Search for the cell housing the specified text and yield its (X, Y) center coordinate. 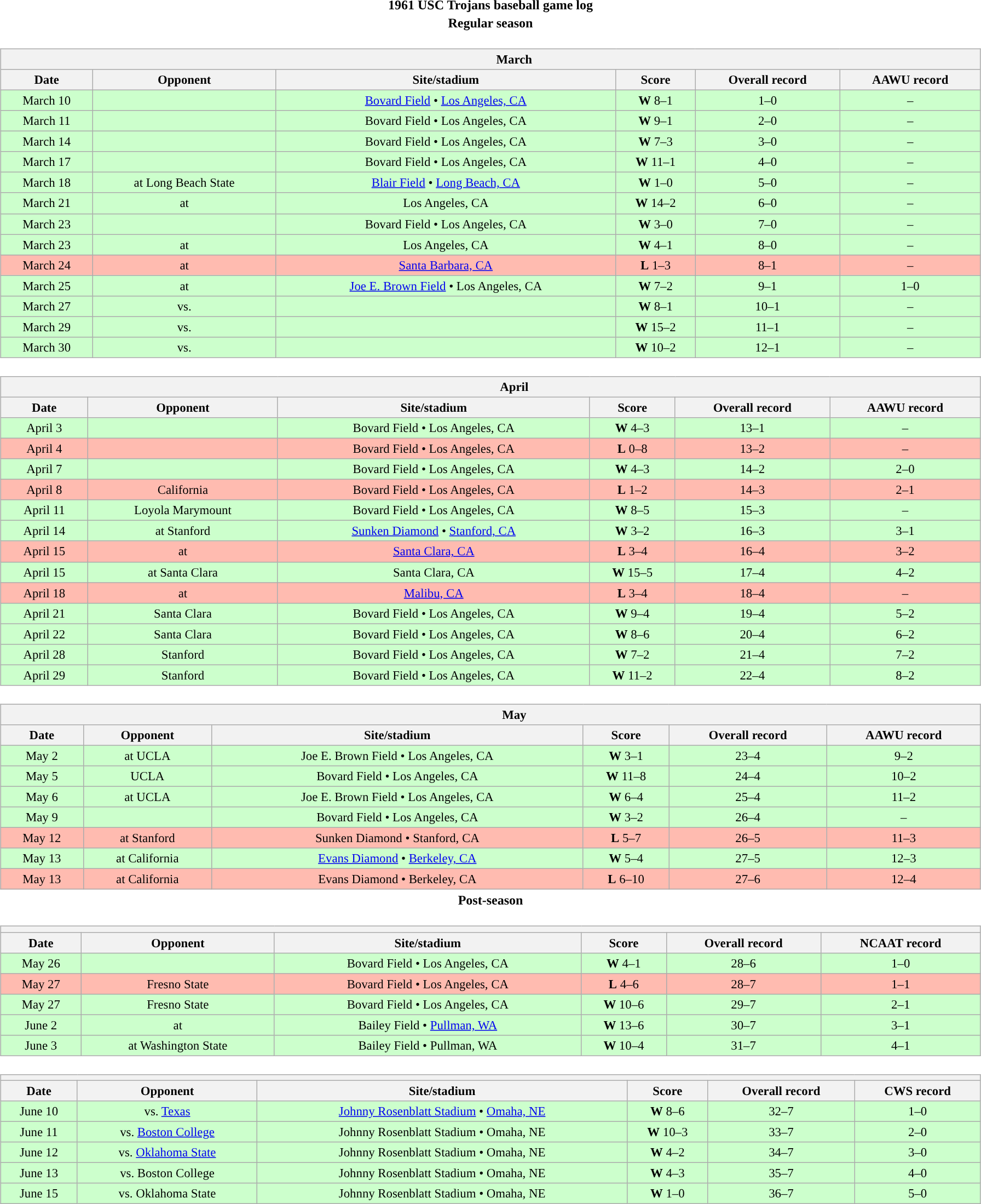
W 10–4 (624, 1045)
9–2 (903, 756)
W 13–6 (624, 1025)
26–5 (748, 838)
7–2 (905, 654)
6–2 (905, 634)
16–3 (752, 531)
6–0 (768, 203)
June 3 (41, 1045)
March 25 (47, 286)
May 2 (42, 756)
1–1 (901, 984)
L 1–2 (632, 490)
W 4–2 (668, 1153)
L 1–3 (656, 265)
36–7 (781, 1194)
April 28 (44, 654)
March 30 (47, 348)
Loyola Marymount (183, 510)
19–4 (752, 613)
32–7 (781, 1111)
Santa Barbara, CA (446, 265)
8–2 (905, 675)
March 24 (47, 265)
L 6–10 (626, 879)
June 2 (41, 1025)
California (183, 490)
29–7 (743, 1004)
26–4 (748, 817)
June 10 (39, 1111)
L 5–7 (626, 838)
W 10–6 (624, 1004)
May (490, 715)
28–7 (743, 984)
4–2 (905, 572)
March 21 (47, 203)
25–4 (748, 797)
24–4 (748, 776)
March 11 (47, 121)
10–1 (768, 306)
21–4 (752, 654)
7–0 (768, 224)
W 9–4 (632, 613)
31–7 (743, 1045)
W 15–5 (632, 572)
April (490, 387)
May 26 (41, 963)
May 6 (42, 797)
28–6 (743, 963)
W 14–2 (656, 203)
20–4 (752, 634)
April 18 (44, 593)
5–2 (905, 613)
Malibu, CA (434, 593)
35–7 (781, 1173)
17–4 (752, 572)
at Santa Clara (183, 572)
vs. Texas (167, 1111)
May 5 (42, 776)
April 22 (44, 634)
L 0–8 (632, 448)
June 15 (39, 1194)
34–7 (781, 1153)
11–2 (903, 797)
April 4 (44, 448)
W 6–4 (626, 797)
March 27 (47, 306)
W 7–3 (656, 142)
9–1 (768, 286)
May 9 (42, 817)
16–4 (752, 551)
W 15–2 (656, 327)
April 7 (44, 469)
at Washington State (178, 1045)
W 3–0 (656, 224)
13–1 (752, 428)
14–2 (752, 469)
8–0 (768, 245)
12–4 (903, 879)
8–1 (768, 265)
W 10–2 (656, 348)
March 29 (47, 327)
May 12 (42, 838)
March 10 (47, 100)
30–7 (743, 1025)
W 5–4 (626, 859)
June 11 (39, 1132)
April 14 (44, 531)
W 11–1 (656, 162)
March 17 (47, 162)
June 13 (39, 1173)
March 18 (47, 183)
4–1 (901, 1045)
14–3 (752, 490)
11–1 (768, 327)
April 21 (44, 613)
W 3–1 (626, 756)
March (490, 59)
April 11 (44, 510)
W 11–8 (626, 776)
at Long Beach State (184, 183)
18–4 (752, 593)
NCAAT record (901, 942)
3–2 (905, 551)
UCLA (147, 776)
W 11–2 (632, 675)
11–3 (903, 838)
27–6 (748, 879)
12–3 (903, 859)
W 8–5 (632, 510)
April 3 (44, 428)
W 9–1 (656, 121)
33–7 (781, 1132)
June 12 (39, 1153)
Blair Field • Long Beach, CA (446, 183)
12–1 (768, 348)
CWS record (917, 1091)
L 4–6 (624, 984)
22–4 (752, 675)
10–2 (903, 776)
April 8 (44, 490)
27–5 (748, 859)
April 29 (44, 675)
March 14 (47, 142)
15–3 (752, 510)
W 10–3 (668, 1132)
13–2 (752, 448)
23–4 (748, 756)
